Return the [X, Y] coordinate for the center point of the cell that contains the specified text.  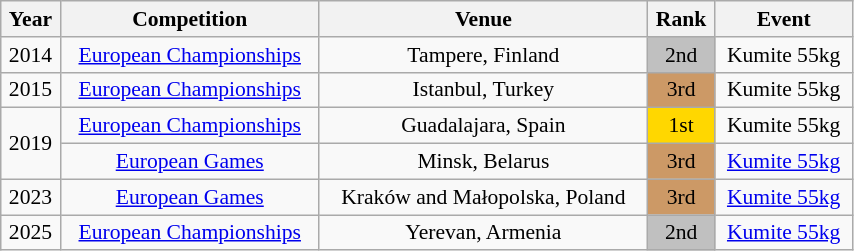
1st [680, 126]
2015 [30, 90]
Event [784, 19]
Guadalajara, Spain [483, 126]
Year [30, 19]
2023 [30, 197]
2014 [30, 55]
2019 [30, 144]
2025 [30, 233]
Yerevan, Armenia [483, 233]
Competition [190, 19]
Kraków and Małopolska, Poland [483, 197]
Istanbul, Turkey [483, 90]
Minsk, Belarus [483, 162]
Tampere, Finland [483, 55]
Rank [680, 19]
Venue [483, 19]
